Determine the (X, Y) coordinate at the center of the cell enclosing the given text.  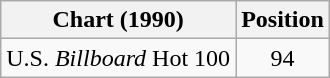
Chart (1990) (118, 20)
U.S. Billboard Hot 100 (118, 58)
Position (283, 20)
94 (283, 58)
